Locate the cell with the specified text and output its (x, y) center coordinate. 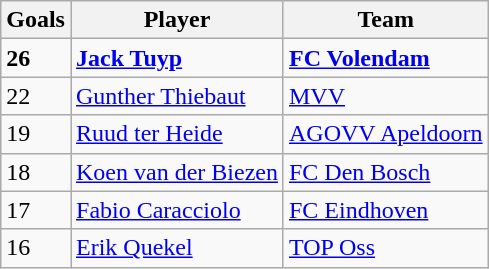
Koen van der Biezen (176, 172)
FC Eindhoven (386, 210)
Ruud ter Heide (176, 134)
Erik Quekel (176, 248)
TOP Oss (386, 248)
Fabio Caracciolo (176, 210)
17 (36, 210)
16 (36, 248)
26 (36, 58)
FC Volendam (386, 58)
18 (36, 172)
Team (386, 20)
19 (36, 134)
Gunther Thiebaut (176, 96)
FC Den Bosch (386, 172)
Goals (36, 20)
MVV (386, 96)
AGOVV Apeldoorn (386, 134)
22 (36, 96)
Jack Tuyp (176, 58)
Player (176, 20)
